Locate the cell with the specified text and output its [x, y] center coordinate. 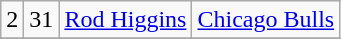
Rod Higgins [126, 20]
Chicago Bulls [266, 20]
31 [42, 20]
2 [12, 20]
